Capture the cell that displays the provided text and extract its [x, y] central coordinate. 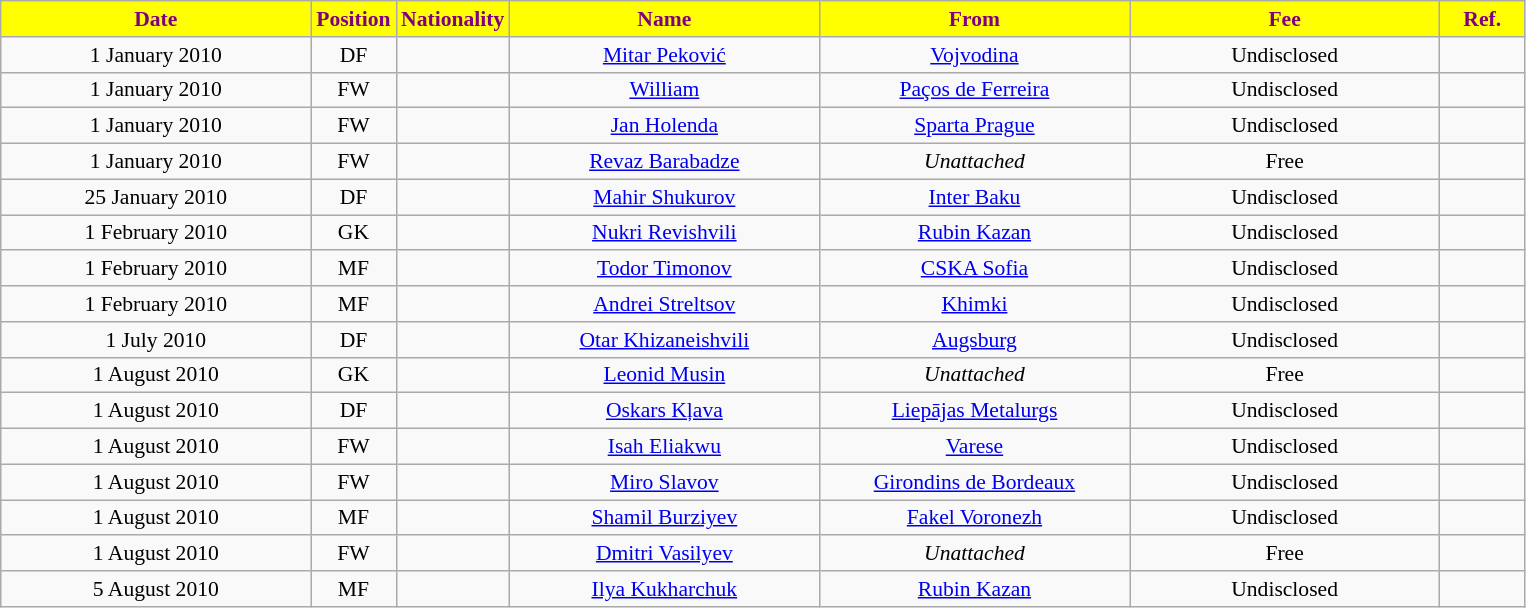
Mitar Peković [664, 55]
Nationality [452, 19]
Name [664, 19]
William [664, 90]
Dmitri Vasilyev [664, 554]
Isah Eliakwu [664, 447]
Leonid Musin [664, 375]
Varese [974, 447]
Augsburg [974, 340]
Paços de Ferreira [974, 90]
Andrei Streltsov [664, 304]
From [974, 19]
Nukri Revishvili [664, 233]
CSKA Sofia [974, 269]
Vojvodina [974, 55]
Revaz Barabadze [664, 162]
Oskars Kļava [664, 411]
5 August 2010 [156, 589]
Date [156, 19]
1 July 2010 [156, 340]
Ilya Kukharchuk [664, 589]
Ref. [1482, 19]
Girondins de Bordeaux [974, 482]
Position [354, 19]
Sparta Prague [974, 126]
25 January 2010 [156, 197]
Khimki [974, 304]
Fakel Voronezh [974, 518]
Fee [1285, 19]
Miro Slavov [664, 482]
Todor Timonov [664, 269]
Inter Baku [974, 197]
Liepājas Metalurgs [974, 411]
Otar Khizaneishvili [664, 340]
Jan Holenda [664, 126]
Mahir Shukurov [664, 197]
Shamil Burziyev [664, 518]
